Capture the cell that displays the provided text and extract its [x, y] central coordinate. 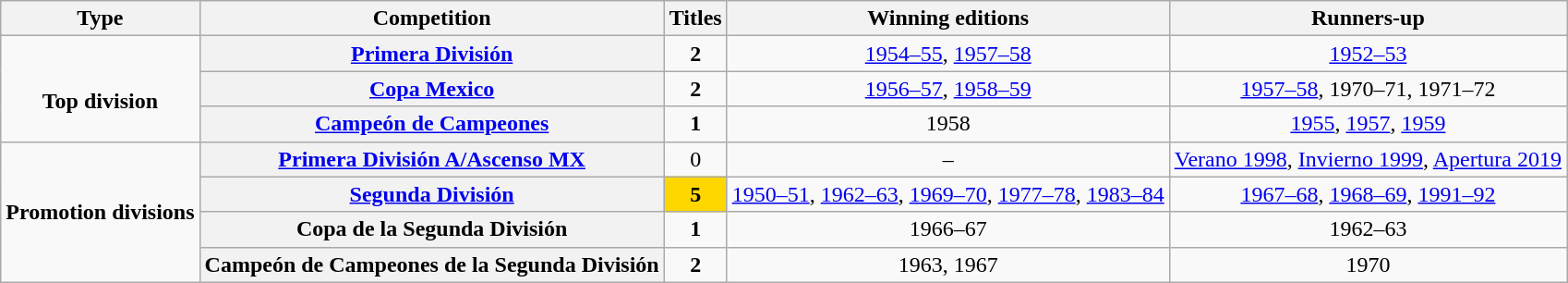
1955, 1957, 1959 [1368, 124]
1958 [947, 124]
Promotion divisions [100, 212]
Type [100, 18]
Verano 1998, Invierno 1999, Apertura 2019 [1368, 159]
Segunda División [432, 194]
0 [695, 159]
Campeón de Campeones de la Segunda División [432, 265]
Copa Mexico [432, 89]
Primera División A/Ascenso MX [432, 159]
1950–51, 1962–63, 1969–70, 1977–78, 1983–84 [947, 194]
1962–63 [1368, 229]
1963, 1967 [947, 265]
1952–53 [1368, 54]
1954–55, 1957–58 [947, 54]
Primera División [432, 54]
1957–58, 1970–71, 1971–72 [1368, 89]
Runners-up [1368, 18]
1967–68, 1968–69, 1991–92 [1368, 194]
Competition [432, 18]
1970 [1368, 265]
1966–67 [947, 229]
Winning editions [947, 18]
1956–57, 1958–59 [947, 89]
Campeón de Campeones [432, 124]
Titles [695, 18]
Copa de la Segunda División [432, 229]
Top division [100, 89]
– [947, 159]
5 [695, 194]
